Search for the cell housing the specified text and yield its (X, Y) center coordinate. 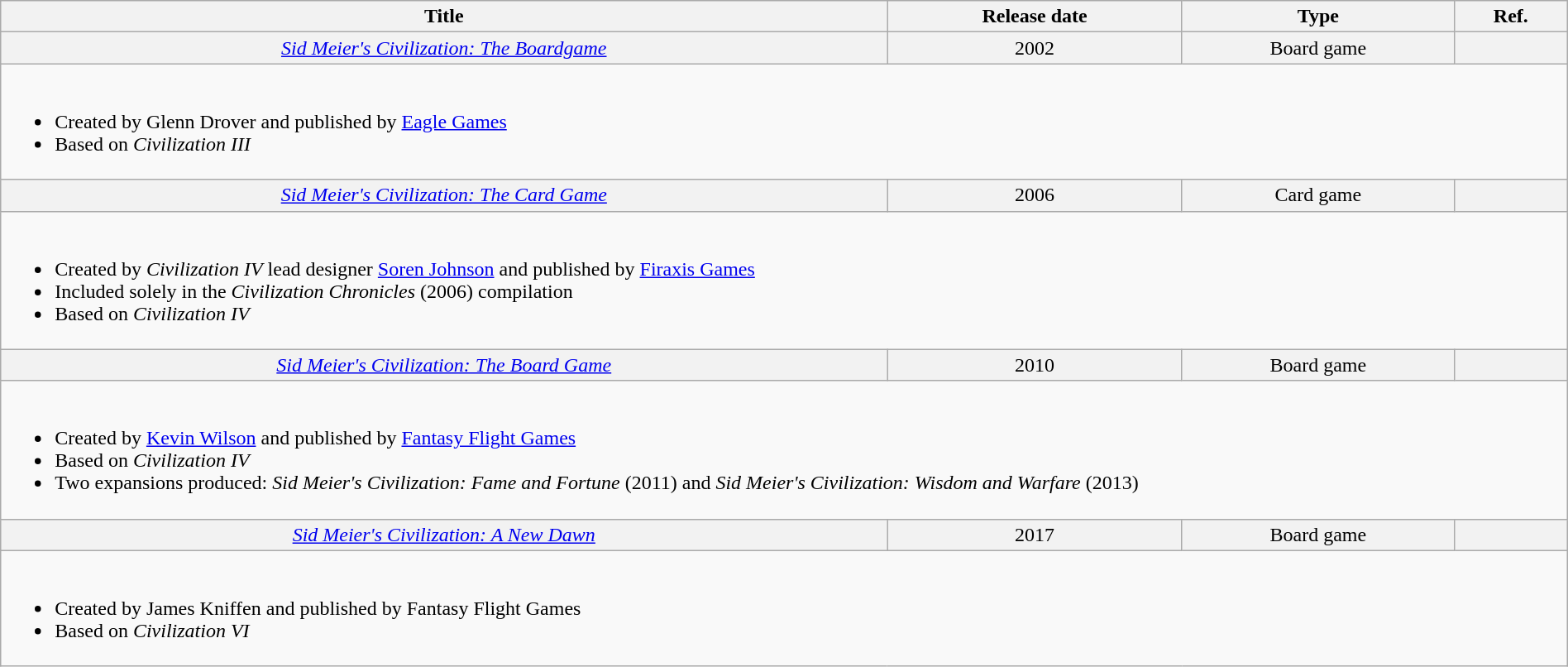
Sid Meier's Civilization: A New Dawn (444, 535)
Sid Meier's Civilization: The Boardgame (444, 48)
Type (1318, 17)
Ref. (1510, 17)
Release date (1035, 17)
Sid Meier's Civilization: The Card Game (444, 195)
Sid Meier's Civilization: The Board Game (444, 365)
Created by Glenn Drover and published by Eagle GamesBased on Civilization III (784, 122)
2017 (1035, 535)
Card game (1318, 195)
2010 (1035, 365)
Title (444, 17)
2002 (1035, 48)
2006 (1035, 195)
Created by James Kniffen and published by Fantasy Flight GamesBased on Civilization VI (784, 608)
